Pinpoint the cell where the given text exists, returning its (x, y) midpoint coordinate. 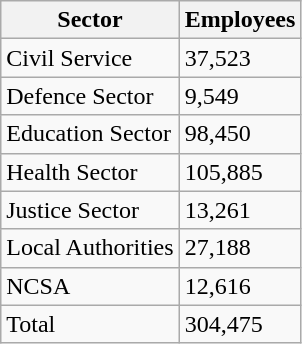
13,261 (240, 210)
9,549 (240, 96)
Justice Sector (90, 210)
304,475 (240, 324)
27,188 (240, 248)
98,450 (240, 134)
105,885 (240, 172)
NCSA (90, 286)
Civil Service (90, 58)
Health Sector (90, 172)
Defence Sector (90, 96)
12,616 (240, 286)
Sector (90, 20)
Local Authorities (90, 248)
Education Sector (90, 134)
Employees (240, 20)
37,523 (240, 58)
Total (90, 324)
